Search for the cell housing the specified text and yield its (x, y) center coordinate. 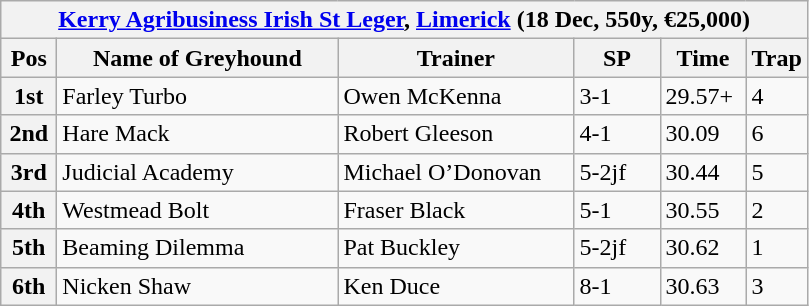
Michael O’Donovan (456, 172)
Robert Gleeson (456, 134)
3 (776, 286)
30.09 (703, 134)
1st (29, 96)
5 (776, 172)
4-1 (617, 134)
29.57+ (703, 96)
6 (776, 134)
Pos (29, 58)
Nicken Shaw (198, 286)
Farley Turbo (198, 96)
Hare Mack (198, 134)
Beaming Dilemma (198, 248)
5th (29, 248)
3rd (29, 172)
SP (617, 58)
Ken Duce (456, 286)
30.62 (703, 248)
Judicial Academy (198, 172)
Fraser Black (456, 210)
Time (703, 58)
4th (29, 210)
30.63 (703, 286)
Kerry Agribusiness Irish St Leger, Limerick (18 Dec, 550y, €25,000) (404, 20)
30.44 (703, 172)
8-1 (617, 286)
Name of Greyhound (198, 58)
1 (776, 248)
Westmead Bolt (198, 210)
Owen McKenna (456, 96)
Pat Buckley (456, 248)
3-1 (617, 96)
Trap (776, 58)
2 (776, 210)
30.55 (703, 210)
Trainer (456, 58)
6th (29, 286)
4 (776, 96)
5-1 (617, 210)
2nd (29, 134)
